Search for the cell housing the specified text and yield its [X, Y] center coordinate. 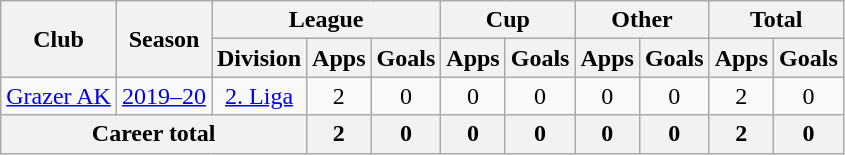
Total [776, 20]
Career total [154, 134]
2019–20 [164, 96]
Other [642, 20]
League [326, 20]
2. Liga [260, 96]
Club [59, 39]
Cup [508, 20]
Season [164, 39]
Grazer AK [59, 96]
Division [260, 58]
